Search for the cell housing the specified text and yield its (x, y) center coordinate. 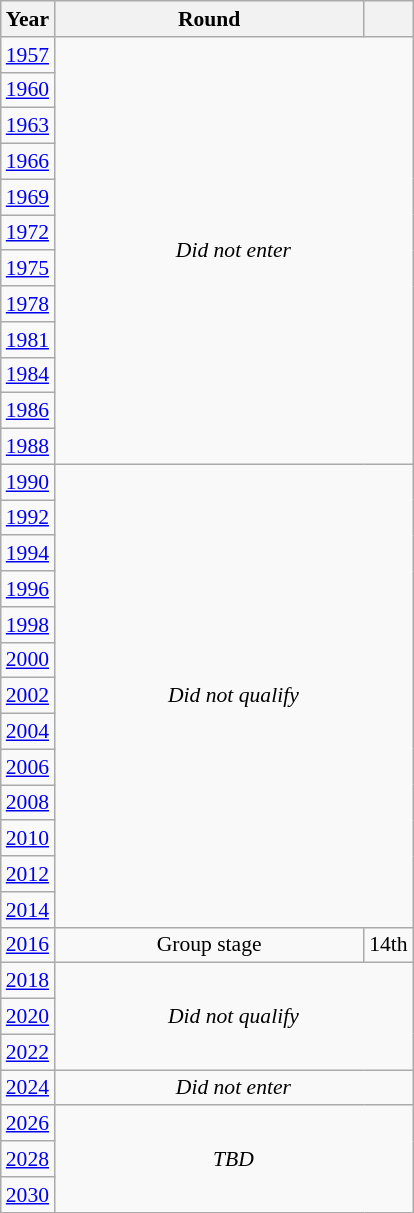
14th (388, 945)
1981 (28, 340)
2022 (28, 1052)
2010 (28, 839)
2002 (28, 696)
2014 (28, 910)
1957 (28, 55)
2020 (28, 1017)
1996 (28, 589)
Year (28, 19)
2024 (28, 1088)
2018 (28, 981)
1975 (28, 269)
1972 (28, 233)
Round (209, 19)
2000 (28, 660)
1963 (28, 126)
TBD (234, 1160)
2012 (28, 874)
1978 (28, 304)
1966 (28, 162)
Group stage (209, 945)
1998 (28, 625)
2008 (28, 803)
2004 (28, 732)
2026 (28, 1124)
1960 (28, 90)
2006 (28, 767)
1994 (28, 554)
1988 (28, 447)
1984 (28, 375)
2030 (28, 1195)
2028 (28, 1159)
1986 (28, 411)
1992 (28, 518)
1969 (28, 197)
2016 (28, 945)
1990 (28, 482)
